Return [X, Y] of the center of cell containing provided text 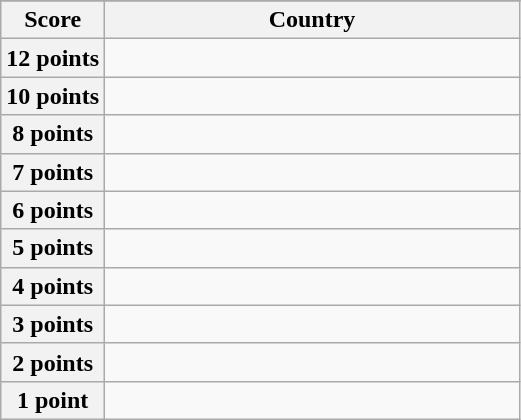
7 points [53, 172]
1 point [53, 400]
5 points [53, 248]
6 points [53, 210]
10 points [53, 96]
Score [53, 20]
3 points [53, 324]
4 points [53, 286]
8 points [53, 134]
Country [312, 20]
12 points [53, 58]
2 points [53, 362]
